Capture the cell that displays the provided text and extract its [X, Y] central coordinate. 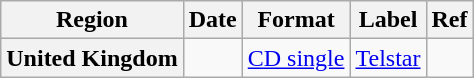
Ref [450, 20]
Region [92, 20]
United Kingdom [92, 58]
CD single [296, 58]
Date [212, 20]
Telstar [388, 58]
Label [388, 20]
Format [296, 20]
